From the cell containing the given text, extract its center point as (x, y) coordinate. 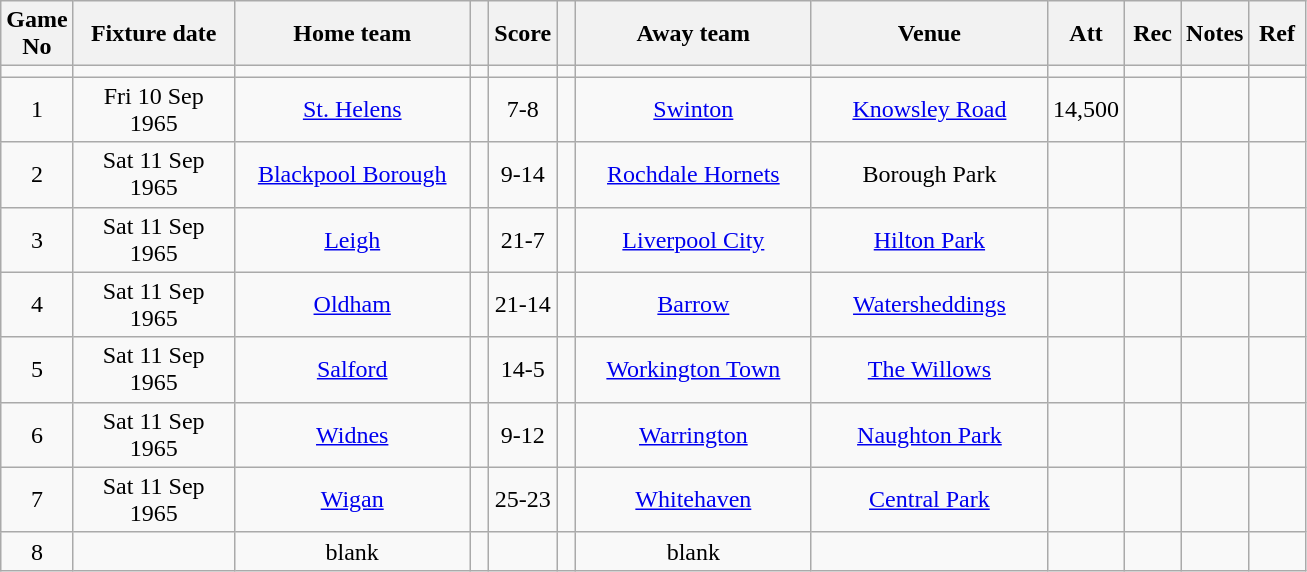
Oldham (352, 304)
Blackpool Borough (352, 174)
The Willows (929, 370)
Fri 10 Sep 1965 (154, 110)
Wigan (352, 500)
Ref (1277, 34)
5 (37, 370)
Watersheddings (929, 304)
3 (37, 240)
Hilton Park (929, 240)
Knowsley Road (929, 110)
21-14 (523, 304)
Venue (929, 34)
Salford (352, 370)
Warrington (693, 434)
14,500 (1086, 110)
4 (37, 304)
Leigh (352, 240)
Borough Park (929, 174)
Away team (693, 34)
Att (1086, 34)
7-8 (523, 110)
Fixture date (154, 34)
7 (37, 500)
25-23 (523, 500)
21-7 (523, 240)
Rochdale Hornets (693, 174)
2 (37, 174)
Barrow (693, 304)
Liverpool City (693, 240)
Workington Town (693, 370)
6 (37, 434)
Home team (352, 34)
9-12 (523, 434)
Score (523, 34)
Notes (1215, 34)
Whitehaven (693, 500)
St. Helens (352, 110)
Swinton (693, 110)
14-5 (523, 370)
8 (37, 551)
Rec (1153, 34)
Widnes (352, 434)
9-14 (523, 174)
1 (37, 110)
Game No (37, 34)
Central Park (929, 500)
Naughton Park (929, 434)
